Determine the (x, y) coordinate at the center of the cell enclosing the given text.  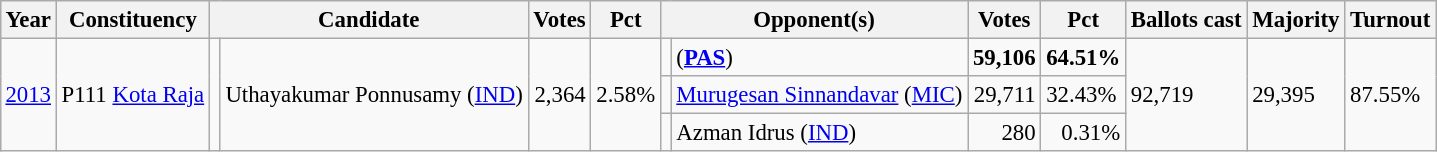
Constituency (132, 20)
59,106 (1004, 57)
Candidate (368, 20)
(PAS) (820, 57)
2013 (28, 94)
0.31% (1084, 133)
92,719 (1186, 94)
32.43% (1084, 95)
Murugesan Sinnandavar (MIC) (820, 95)
64.51% (1084, 57)
29,395 (1296, 94)
2.58% (626, 94)
280 (1004, 133)
Majority (1296, 20)
Uthayakumar Ponnusamy (IND) (374, 94)
Turnout (1390, 20)
Year (28, 20)
2,364 (560, 94)
87.55% (1390, 94)
29,711 (1004, 95)
P111 Kota Raja (132, 94)
Ballots cast (1186, 20)
Opponent(s) (814, 20)
Azman Idrus (IND) (820, 133)
